Extract the (X, Y) coordinate from the center of the cell holding the provided text.  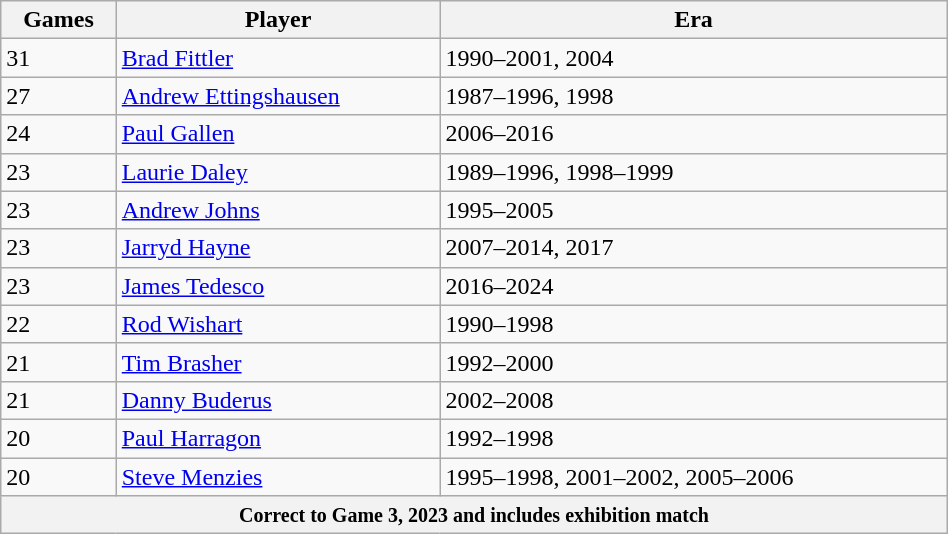
Andrew Johns (278, 210)
Player (278, 20)
1995–2005 (694, 210)
Paul Gallen (278, 134)
2016–2024 (694, 286)
2002–2008 (694, 400)
31 (58, 58)
2006–2016 (694, 134)
Paul Harragon (278, 438)
Jarryd Hayne (278, 248)
2007–2014, 2017 (694, 248)
Andrew Ettingshausen (278, 96)
Brad Fittler (278, 58)
24 (58, 134)
1989–1996, 1998–1999 (694, 172)
Games (58, 20)
22 (58, 324)
Era (694, 20)
27 (58, 96)
1995–1998, 2001–2002, 2005–2006 (694, 477)
Steve Menzies (278, 477)
1990–2001, 2004 (694, 58)
James Tedesco (278, 286)
Laurie Daley (278, 172)
Tim Brasher (278, 362)
1992–1998 (694, 438)
Rod Wishart (278, 324)
Danny Buderus (278, 400)
Correct to Game 3, 2023 and includes exhibition match (474, 515)
1987–1996, 1998 (694, 96)
1992–2000 (694, 362)
1990–1998 (694, 324)
